Output the [x, y] coordinate of the center of the cell containing the given text.  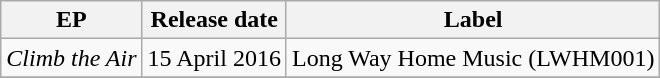
Label [473, 20]
Climb the Air [72, 58]
15 April 2016 [214, 58]
Release date [214, 20]
Long Way Home Music (LWHM001) [473, 58]
EP [72, 20]
